Find where the given text appears and provide that cell's center as (X, Y) coordinate. 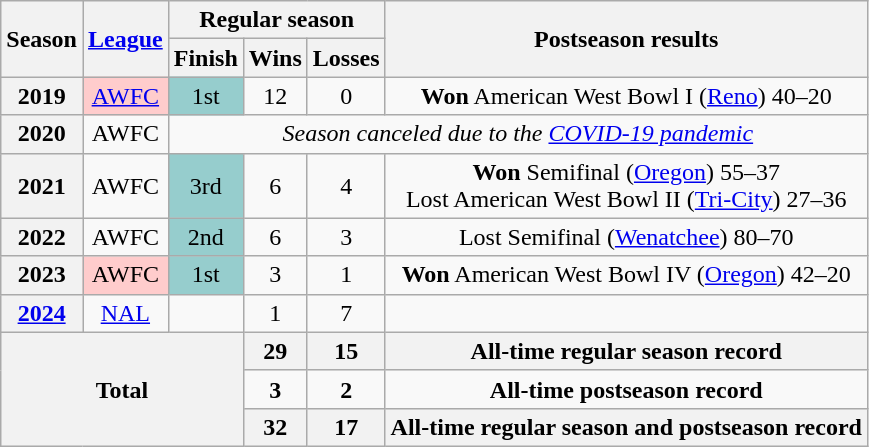
Wins (275, 58)
Regular season (276, 20)
Total (122, 389)
All-time regular season and postseason record (626, 427)
2022 (42, 237)
All-time postseason record (626, 389)
7 (346, 313)
4 (346, 186)
2019 (42, 96)
Postseason results (626, 39)
12 (275, 96)
League (125, 39)
2021 (42, 186)
2020 (42, 134)
2nd (206, 237)
NAL (125, 313)
Lost Semifinal (Wenatchee) 80–70 (626, 237)
29 (275, 351)
3rd (206, 186)
2023 (42, 275)
Finish (206, 58)
2 (346, 389)
Won American West Bowl IV (Oregon) 42–20 (626, 275)
Won American West Bowl I (Reno) 40–20 (626, 96)
15 (346, 351)
0 (346, 96)
2024 (42, 313)
Won Semifinal (Oregon) 55–37Lost American West Bowl II (Tri-City) 27–36 (626, 186)
32 (275, 427)
Season (42, 39)
Losses (346, 58)
All-time regular season record (626, 351)
Season canceled due to the COVID-19 pandemic (518, 134)
17 (346, 427)
